Detect which cell encompasses the target text, then output its [x, y] center coordinate. 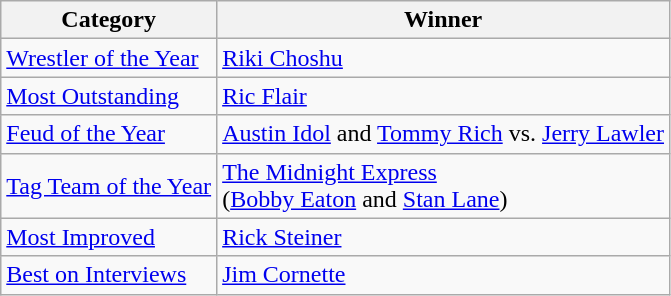
Jim Cornette [444, 275]
Winner [444, 20]
Austin Idol and Tommy Rich vs. Jerry Lawler [444, 134]
Feud of the Year [109, 134]
Riki Choshu [444, 58]
The Midnight Express(Bobby Eaton and Stan Lane) [444, 186]
Wrestler of the Year [109, 58]
Ric Flair [444, 96]
Rick Steiner [444, 237]
Tag Team of the Year [109, 186]
Most Improved [109, 237]
Most Outstanding [109, 96]
Best on Interviews [109, 275]
Category [109, 20]
